Search for the cell housing the specified text and yield its [x, y] center coordinate. 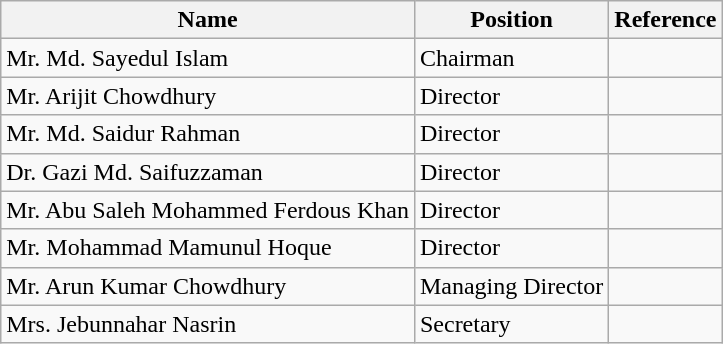
Mr. Arun Kumar Chowdhury [208, 286]
Name [208, 20]
Managing Director [511, 286]
Chairman [511, 58]
Position [511, 20]
Mr. Arijit Chowdhury [208, 96]
Mr. Md. Saidur Rahman [208, 134]
Mrs. Jebunnahar Nasrin [208, 324]
Reference [666, 20]
Secretary [511, 324]
Dr. Gazi Md. Saifuzzaman [208, 172]
Mr. Mohammad Mamunul Hoque [208, 248]
Mr. Abu Saleh Mohammed Ferdous Khan [208, 210]
Mr. Md. Sayedul Islam [208, 58]
